Locate the cell with the specified text and output its [x, y] center coordinate. 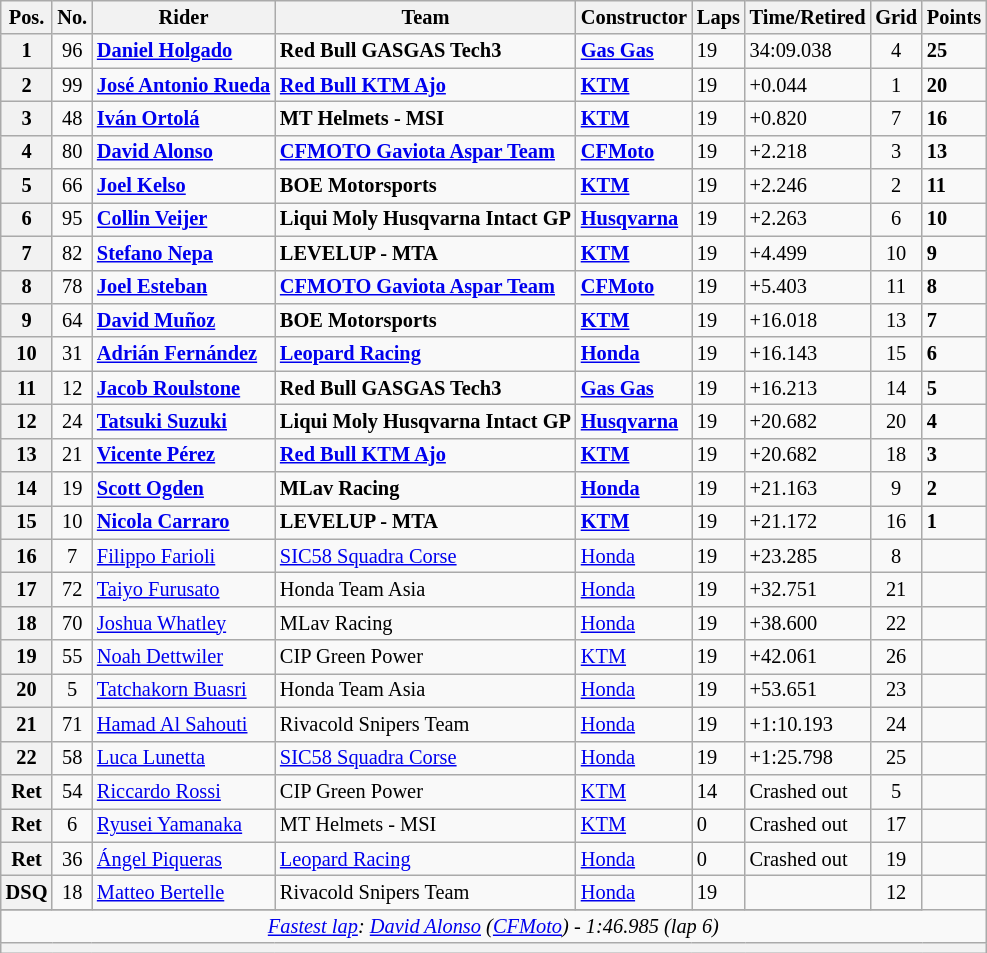
80 [72, 152]
+42.061 [808, 657]
95 [72, 219]
Luca Lunetta [184, 758]
Pos. [27, 17]
55 [72, 657]
Points [954, 17]
64 [72, 320]
Iván Ortolá [184, 118]
José Antonio Rueda [184, 85]
DSQ [27, 892]
Laps [718, 17]
Stefano Nepa [184, 253]
Ángel Piqueras [184, 859]
No. [72, 17]
26 [896, 657]
+0.820 [808, 118]
Time/Retired [808, 17]
Hamad Al Sahouti [184, 724]
+16.213 [808, 388]
+23.285 [808, 556]
Constructor [634, 17]
54 [72, 791]
+16.143 [808, 354]
David Muñoz [184, 320]
+32.751 [808, 589]
34:09.038 [808, 51]
23 [896, 690]
31 [72, 354]
Filippo Farioli [184, 556]
Ryusei Yamanaka [184, 825]
Jacob Roulstone [184, 388]
78 [72, 287]
71 [72, 724]
Tatchakorn Buasri [184, 690]
Team [426, 17]
58 [72, 758]
Daniel Holgado [184, 51]
Fastest lap: David Alonso (CFMoto) - 1:46.985 (lap 6) [494, 926]
+1:25.798 [808, 758]
+0.044 [808, 85]
Riccardo Rossi [184, 791]
72 [72, 589]
+4.499 [808, 253]
Scott Ogden [184, 489]
Adrián Fernández [184, 354]
99 [72, 85]
+2.246 [808, 186]
+2.263 [808, 219]
+16.018 [808, 320]
96 [72, 51]
48 [72, 118]
Nicola Carraro [184, 522]
70 [72, 623]
+53.651 [808, 690]
66 [72, 186]
David Alonso [184, 152]
+1:10.193 [808, 724]
Tatsuki Suzuki [184, 421]
Vicente Pérez [184, 455]
+21.172 [808, 522]
Joel Esteban [184, 287]
Grid [896, 17]
+2.218 [808, 152]
+21.163 [808, 489]
Taiyo Furusato [184, 589]
Collin Veijer [184, 219]
+38.600 [808, 623]
Noah Dettwiler [184, 657]
36 [72, 859]
Joel Kelso [184, 186]
Matteo Bertelle [184, 892]
Rider [184, 17]
82 [72, 253]
+5.403 [808, 287]
Joshua Whatley [184, 623]
